Pinpoint the cell where the given text exists, returning its [X, Y] midpoint coordinate. 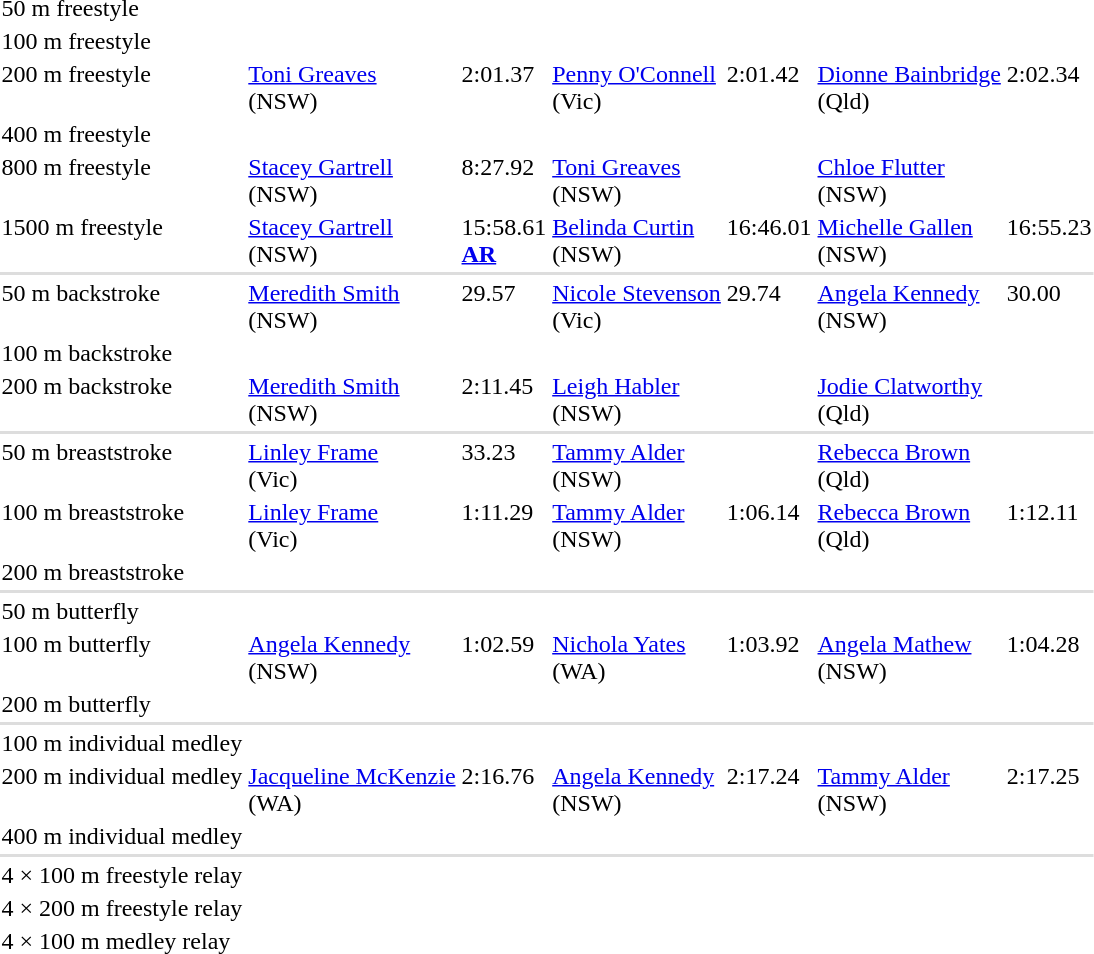
Leigh Habler (NSW) [637, 400]
Penny O'Connell (Vic) [637, 88]
100 m individual medley [122, 743]
2:17.24 [769, 790]
Jacqueline McKenzie (WA) [352, 790]
1500 m freestyle [122, 240]
800 m freestyle [122, 180]
Chloe Flutter (NSW) [909, 180]
400 m individual medley [122, 836]
Angela Mathew (NSW) [909, 658]
100 m backstroke [122, 353]
50 m butterfly [122, 611]
Michelle Gallen (NSW) [909, 240]
16:55.23 [1049, 240]
8:27.92 [504, 180]
Nicole Stevenson (Vic) [637, 306]
1:12.11 [1049, 526]
2:02.34 [1049, 88]
15:58.61AR [504, 240]
200 m backstroke [122, 400]
2:01.37 [504, 88]
200 m individual medley [122, 790]
200 m freestyle [122, 88]
29.74 [769, 306]
2:17.25 [1049, 790]
2:16.76 [504, 790]
33.23 [504, 466]
50 m backstroke [122, 306]
200 m butterfly [122, 704]
4 × 100 m freestyle relay [122, 875]
29.57 [504, 306]
1:06.14 [769, 526]
2:01.42 [769, 88]
1:02.59 [504, 658]
400 m freestyle [122, 134]
100 m breaststroke [122, 526]
Nichola Yates (WA) [637, 658]
Belinda Curtin (NSW) [637, 240]
Dionne Bainbridge (Qld) [909, 88]
100 m butterfly [122, 658]
4 × 200 m freestyle relay [122, 908]
1:11.29 [504, 526]
1:03.92 [769, 658]
16:46.01 [769, 240]
2:11.45 [504, 400]
50 m breaststroke [122, 466]
200 m breaststroke [122, 572]
100 m freestyle [122, 41]
30.00 [1049, 306]
Jodie Clatworthy (Qld) [909, 400]
1:04.28 [1049, 658]
